Detect which cell encompasses the target text, then output its [X, Y] center coordinate. 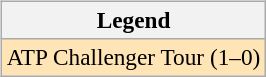
ATP Challenger Tour (1–0) [133, 57]
Legend [133, 20]
